Find where the given text appears and provide that cell's center as (x, y) coordinate. 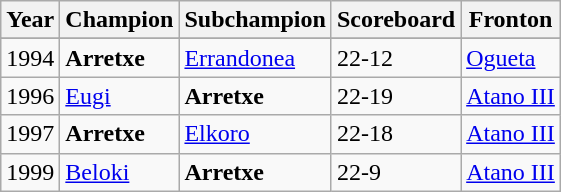
1994 (30, 58)
Champion (120, 20)
Eugi (120, 96)
22-18 (396, 134)
Fronton (511, 20)
Elkoro (255, 134)
Subchampion (255, 20)
1997 (30, 134)
Errandonea (255, 58)
22-19 (396, 96)
Scoreboard (396, 20)
22-9 (396, 172)
Beloki (120, 172)
Year (30, 20)
1999 (30, 172)
Ogueta (511, 58)
22-12 (396, 58)
1996 (30, 96)
